For the text-containing cell, return its midpoint in (X, Y) coordinate format. 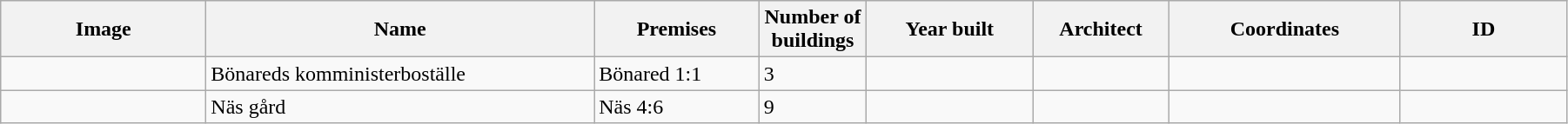
Name (400, 29)
Bönareds komministerboställe (400, 74)
Architect (1102, 29)
Number ofbuildings (813, 29)
Premises (677, 29)
Bönared 1:1 (677, 74)
Year built (950, 29)
ID (1483, 29)
3 (813, 74)
Coordinates (1284, 29)
9 (813, 107)
Näs gård (400, 107)
Näs 4:6 (677, 107)
Image (104, 29)
